From the cell containing the given text, extract its center point as (X, Y) coordinate. 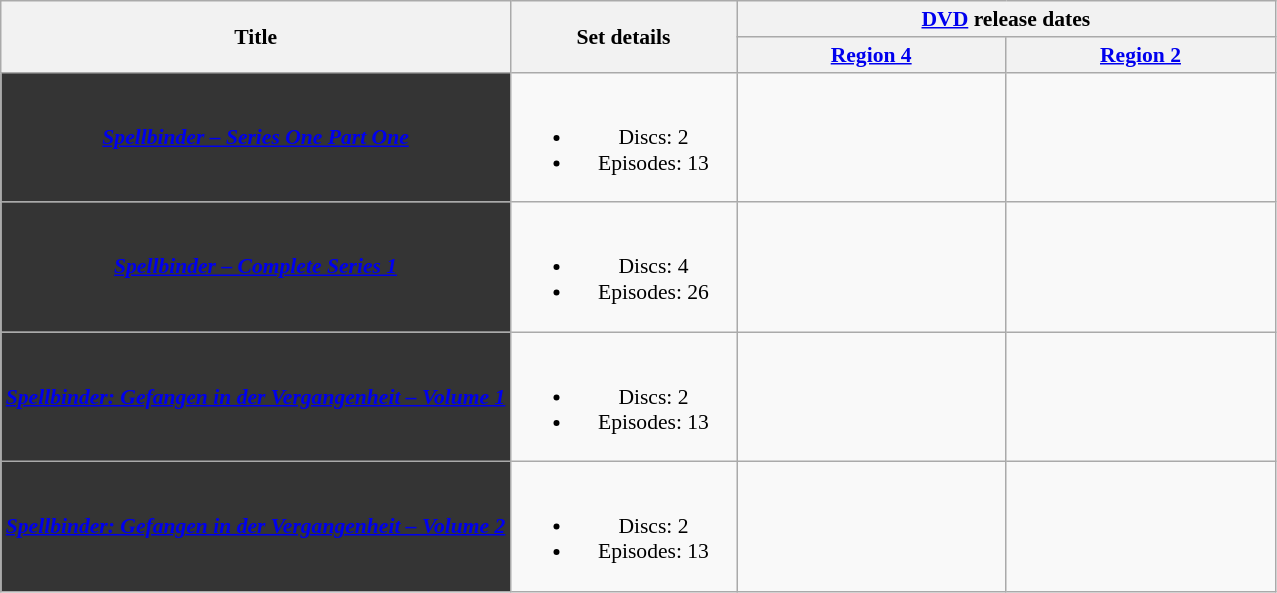
Spellbinder: Gefangen in der Vergangenheit – Volume 2 (256, 527)
DVD release dates (1006, 19)
Spellbinder: Gefangen in der Vergangenheit – Volume 1 (256, 397)
Region 2 (1140, 55)
Set details (623, 36)
Spellbinder – Series One Part One (256, 137)
Spellbinder – Complete Series 1 (256, 267)
Discs: 4Episodes: 26 (623, 267)
Region 4 (872, 55)
Title (256, 36)
